Determine the (x, y) coordinate at the center of the cell enclosing the given text.  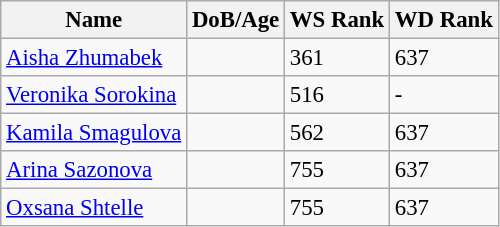
WD Rank (444, 20)
DoB/Age (236, 20)
Arina Sazonova (94, 170)
Aisha Zhumabek (94, 58)
562 (338, 133)
516 (338, 95)
WS Rank (338, 20)
361 (338, 58)
Kamila Smagulova (94, 133)
Name (94, 20)
Oxsana Shtelle (94, 208)
- (444, 95)
Veronika Sorokina (94, 95)
